Find where the given text appears and provide that cell's center as [X, Y] coordinate. 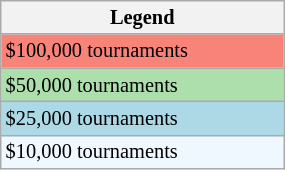
$100,000 tournaments [142, 51]
$25,000 tournaments [142, 118]
$10,000 tournaments [142, 152]
$50,000 tournaments [142, 85]
Legend [142, 17]
